Capture the cell that displays the provided text and extract its [X, Y] central coordinate. 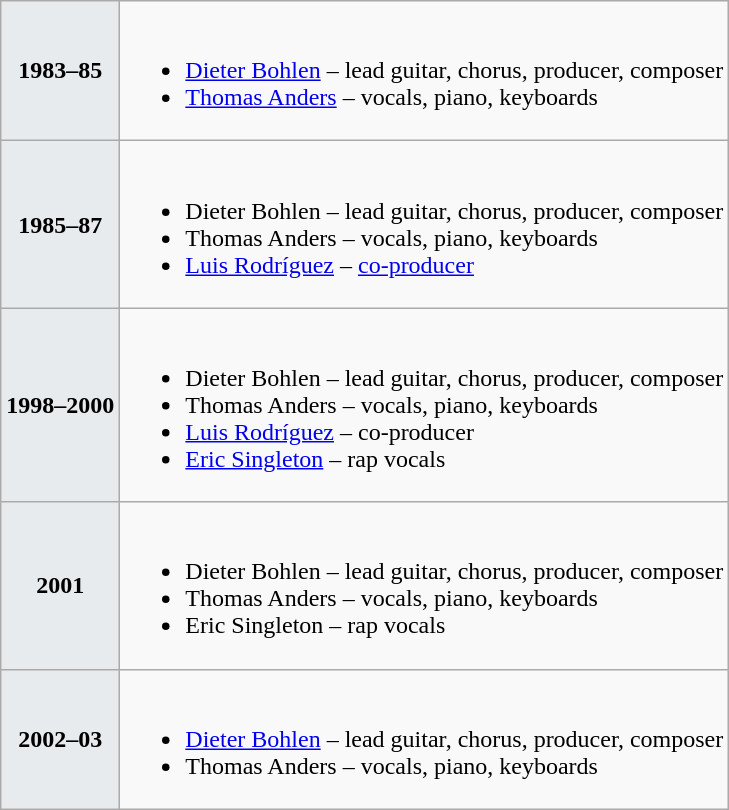
Dieter Bohlen – lead guitar, chorus, producer, composerThomas Anders – vocals, piano, keyboardsEric Singleton – rap vocals [424, 586]
2001 [60, 586]
2002–03 [60, 739]
Dieter Bohlen – lead guitar, chorus, producer, composerThomas Anders – vocals, piano, keyboardsLuis Rodríguez – co-producer [424, 224]
1998–2000 [60, 405]
1983–85 [60, 71]
1985–87 [60, 224]
